Search for the cell housing the specified text and yield its (x, y) center coordinate. 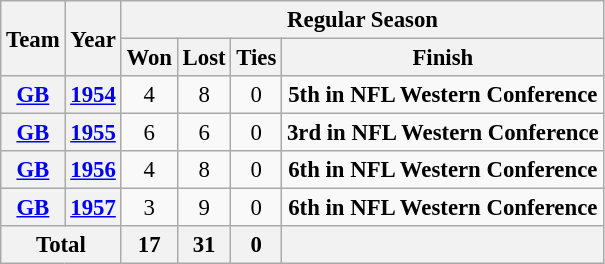
1955 (93, 133)
Finish (443, 58)
Ties (256, 58)
Regular Season (362, 20)
9 (204, 208)
Total (61, 245)
3 (149, 208)
Won (149, 58)
Lost (204, 58)
1956 (93, 170)
5th in NFL Western Conference (443, 95)
3rd in NFL Western Conference (443, 133)
31 (204, 245)
Year (93, 38)
Team (33, 38)
1957 (93, 208)
17 (149, 245)
1954 (93, 95)
